Extract the (x, y) coordinate from the center of the cell holding the provided text.  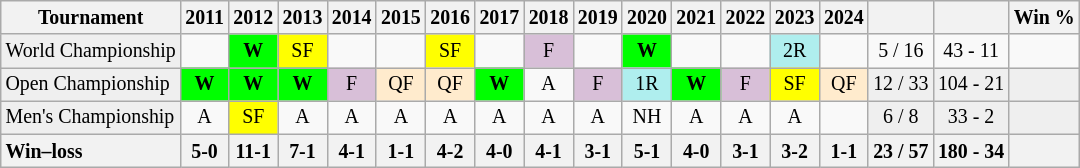
4-2 (450, 152)
Win % (1044, 18)
2013 (302, 18)
Men's Championship (91, 118)
2021 (696, 18)
5 / 16 (900, 50)
23 / 57 (900, 152)
2023 (794, 18)
104 - 21 (971, 84)
2017 (500, 18)
Open Championship (91, 84)
2024 (844, 18)
2016 (450, 18)
2R (794, 50)
43 - 11 (971, 50)
6 / 8 (900, 118)
11-1 (254, 152)
Win–loss (91, 152)
5-0 (204, 152)
2011 (204, 18)
1R (646, 84)
2018 (548, 18)
2014 (352, 18)
NH (646, 118)
3-2 (794, 152)
12 / 33 (900, 84)
2022 (746, 18)
5-1 (646, 152)
7-1 (302, 152)
2012 (254, 18)
180 - 34 (971, 152)
2019 (598, 18)
Tournament (91, 18)
2020 (646, 18)
2015 (400, 18)
33 - 2 (971, 118)
World Championship (91, 50)
